Extract the (x, y) coordinate from the center of the cell holding the provided text.  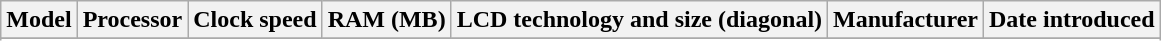
Model (39, 20)
RAM (MB) (386, 20)
Processor (132, 20)
Date introduced (1072, 20)
Clock speed (255, 20)
Manufacturer (906, 20)
LCD technology and size (diagonal) (639, 20)
